Provide the (X, Y) coordinate of the cell's center where the given text is located.  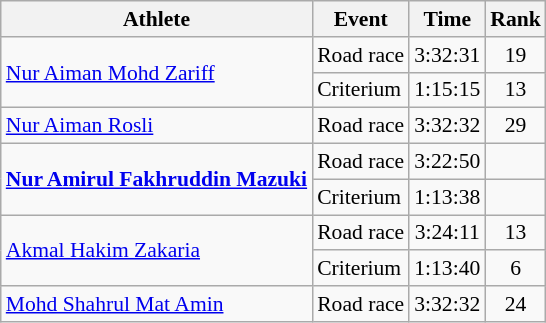
Nur Aiman Rosli (156, 126)
24 (516, 304)
3:24:11 (447, 233)
3:32:31 (447, 55)
29 (516, 126)
1:13:38 (447, 197)
19 (516, 55)
3:22:50 (447, 162)
1:15:15 (447, 90)
Event (360, 19)
Akmal Hakim Zakaria (156, 250)
Nur Amirul Fakhruddin Mazuki (156, 180)
Athlete (156, 19)
Time (447, 19)
Rank (516, 19)
1:13:40 (447, 269)
Nur Aiman Mohd Zariff (156, 72)
6 (516, 269)
Mohd Shahrul Mat Amin (156, 304)
